Output the [x, y] coordinate of the center of the cell containing the given text.  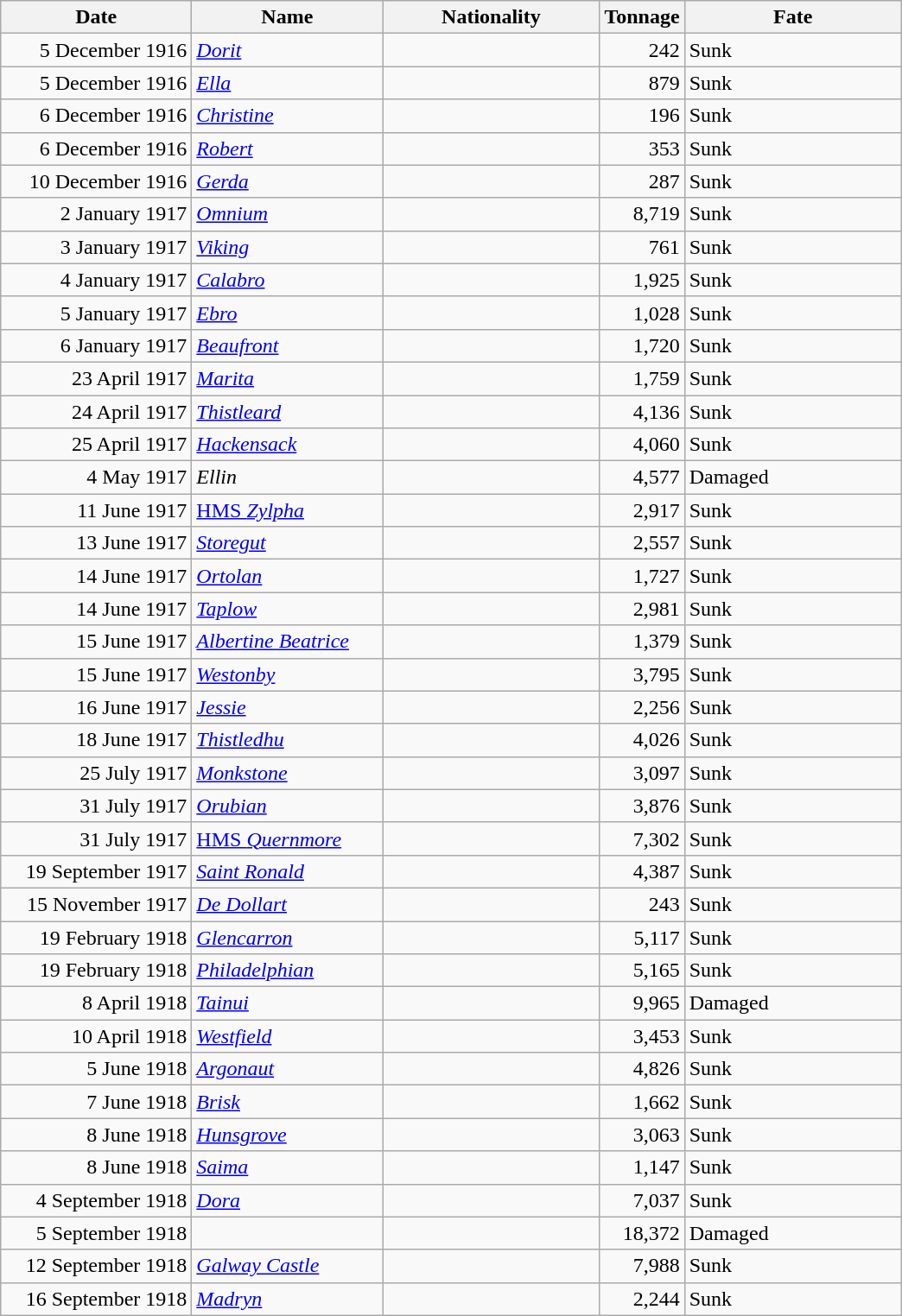
Tainui [287, 1003]
3,097 [642, 773]
3,795 [642, 674]
Galway Castle [287, 1266]
23 April 1917 [97, 378]
Saint Ronald [287, 871]
19 September 1917 [97, 871]
25 July 1917 [97, 773]
15 November 1917 [97, 904]
4,387 [642, 871]
10 April 1918 [97, 1036]
196 [642, 116]
Dorit [287, 50]
Thistledhu [287, 740]
Name [287, 17]
HMS Zylpha [287, 510]
287 [642, 181]
3,876 [642, 806]
2,256 [642, 707]
16 September 1918 [97, 1299]
Ellin [287, 478]
4,826 [642, 1069]
1,925 [642, 280]
5 September 1918 [97, 1233]
HMS Quernmore [287, 838]
6 January 1917 [97, 345]
7,988 [642, 1266]
879 [642, 83]
Beaufront [287, 345]
Christine [287, 116]
Tonnage [642, 17]
353 [642, 149]
1,028 [642, 313]
Omnium [287, 214]
Ortolan [287, 576]
243 [642, 904]
Taplow [287, 609]
Monkstone [287, 773]
Albertine Beatrice [287, 642]
1,662 [642, 1102]
24 April 1917 [97, 412]
Madryn [287, 1299]
25 April 1917 [97, 445]
5,117 [642, 937]
3 January 1917 [97, 247]
4,026 [642, 740]
Viking [287, 247]
3,063 [642, 1135]
Philadelphian [287, 971]
12 September 1918 [97, 1266]
242 [642, 50]
2,557 [642, 543]
11 June 1917 [97, 510]
1,759 [642, 378]
18,372 [642, 1233]
Hunsgrove [287, 1135]
Date [97, 17]
761 [642, 247]
Storegut [287, 543]
Ella [287, 83]
Glencarron [287, 937]
8 April 1918 [97, 1003]
4,060 [642, 445]
2,917 [642, 510]
Marita [287, 378]
5 June 1918 [97, 1069]
4 September 1918 [97, 1200]
Hackensack [287, 445]
10 December 1916 [97, 181]
7,037 [642, 1200]
De Dollart [287, 904]
1,727 [642, 576]
Thistleard [287, 412]
Brisk [287, 1102]
Jessie [287, 707]
1,379 [642, 642]
3,453 [642, 1036]
Saima [287, 1167]
5 January 1917 [97, 313]
9,965 [642, 1003]
2,244 [642, 1299]
Westonby [287, 674]
Westfield [287, 1036]
Calabro [287, 280]
7 June 1918 [97, 1102]
1,720 [642, 345]
Orubian [287, 806]
Robert [287, 149]
2 January 1917 [97, 214]
4 January 1917 [97, 280]
13 June 1917 [97, 543]
4,136 [642, 412]
4,577 [642, 478]
Gerda [287, 181]
16 June 1917 [97, 707]
5,165 [642, 971]
18 June 1917 [97, 740]
Dora [287, 1200]
Ebro [287, 313]
1,147 [642, 1167]
Fate [793, 17]
8,719 [642, 214]
Nationality [491, 17]
Argonaut [287, 1069]
7,302 [642, 838]
2,981 [642, 609]
4 May 1917 [97, 478]
